Find where the given text appears and provide that cell's center as [X, Y] coordinate. 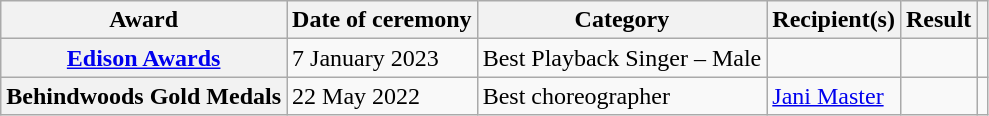
Edison Awards [144, 58]
Best Playback Singer – Male [622, 58]
Award [144, 20]
Date of ceremony [382, 20]
Result [938, 20]
Category [622, 20]
Best choreographer [622, 96]
22 May 2022 [382, 96]
7 January 2023 [382, 58]
Jani Master [834, 96]
Behindwoods Gold Medals [144, 96]
Recipient(s) [834, 20]
